For the text-containing cell, return its midpoint in [X, Y] coordinate format. 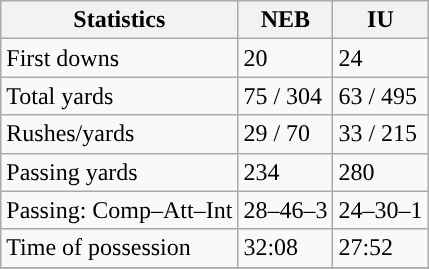
234 [286, 172]
IU [380, 20]
29 / 70 [286, 134]
First downs [120, 58]
24 [380, 58]
Rushes/yards [120, 134]
Statistics [120, 20]
33 / 215 [380, 134]
24–30–1 [380, 210]
Total yards [120, 96]
75 / 304 [286, 96]
20 [286, 58]
Time of possession [120, 248]
28–46–3 [286, 210]
27:52 [380, 248]
Passing: Comp–Att–Int [120, 210]
32:08 [286, 248]
63 / 495 [380, 96]
NEB [286, 20]
Passing yards [120, 172]
280 [380, 172]
